From the cell containing the given text, extract its center point as [X, Y] coordinate. 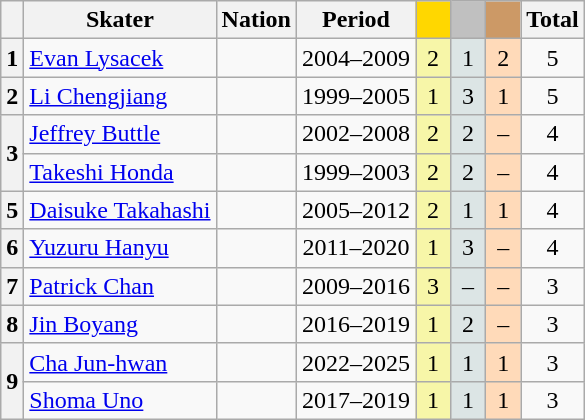
2004–2009 [356, 58]
Evan Lysacek [120, 58]
Cha Jun-hwan [120, 362]
2002–2008 [356, 134]
Jin Boyang [120, 324]
1999–2003 [356, 172]
2017–2019 [356, 400]
Daisuke Takahashi [120, 210]
Shoma Uno [120, 400]
Nation [256, 20]
Skater [120, 20]
Yuzuru Hanyu [120, 248]
Jeffrey Buttle [120, 134]
8 [12, 324]
7 [12, 286]
2016–2019 [356, 324]
2009–2016 [356, 286]
1999–2005 [356, 96]
9 [12, 381]
Takeshi Honda [120, 172]
Patrick Chan [120, 286]
Total [553, 20]
Li Chengjiang [120, 96]
2011–2020 [356, 248]
6 [12, 248]
2022–2025 [356, 362]
2005–2012 [356, 210]
Period [356, 20]
